Search for the cell housing the specified text and yield its (X, Y) center coordinate. 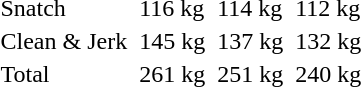
137 kg (250, 41)
145 kg (172, 41)
